Detect which cell encompasses the target text, then output its [x, y] center coordinate. 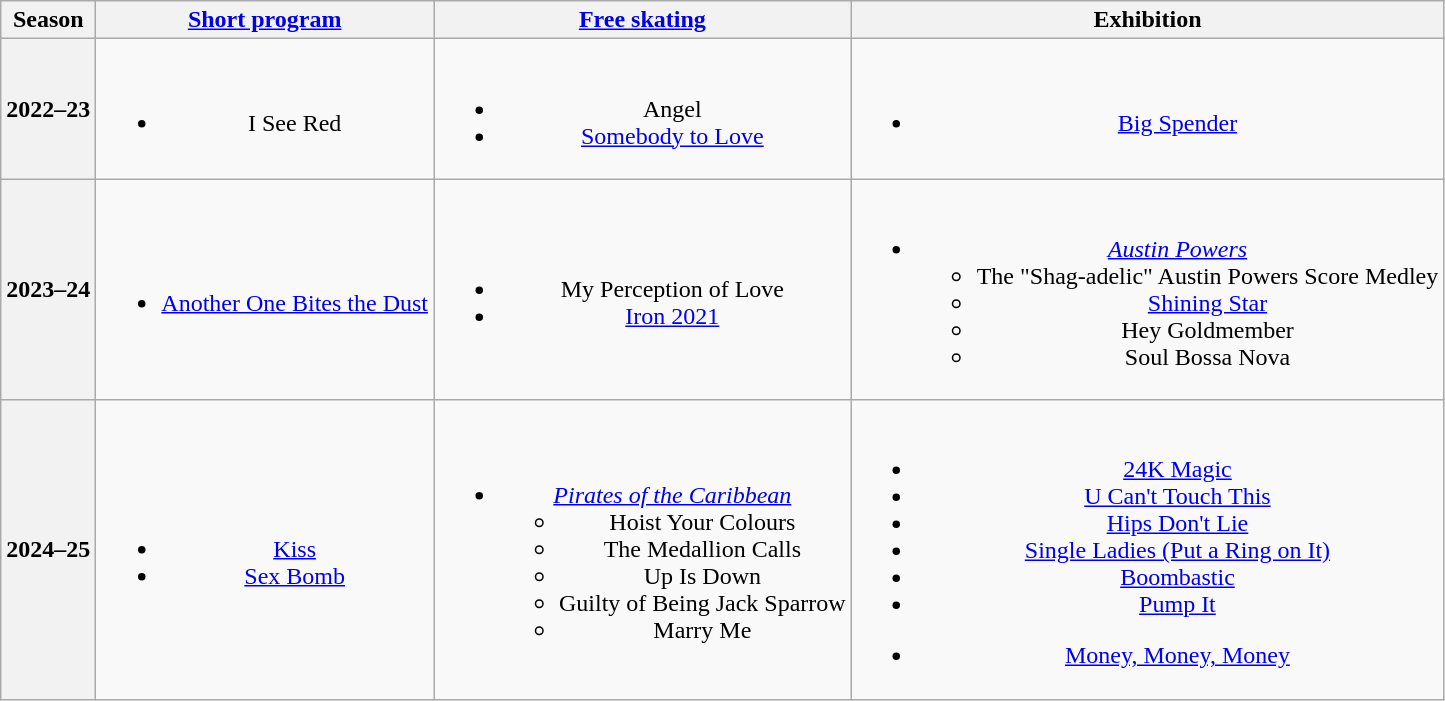
Free skating [643, 20]
Another One Bites the Dust [265, 290]
Exhibition [1148, 20]
Pirates of the CaribbeanHoist Your ColoursThe Medallion CallsUp Is DownGuilty of Being Jack SparrowMarry Me [643, 550]
Austin PowersThe "Shag-adelic" Austin Powers Score Medley Shining Star Hey Goldmember Soul Bossa Nova [1148, 290]
Angel Somebody to Love [643, 109]
24K Magic U Can't Touch This Hips Don't Lie Single Ladies (Put a Ring on It) Boombastic Pump It Money, Money, Money [1148, 550]
2023–24 [48, 290]
Short program [265, 20]
Big Spender [1148, 109]
Season [48, 20]
Kiss Sex Bomb [265, 550]
My Perception of Love Iron 2021 [643, 290]
2024–25 [48, 550]
2022–23 [48, 109]
I See Red [265, 109]
